Capture the cell that displays the provided text and extract its (x, y) central coordinate. 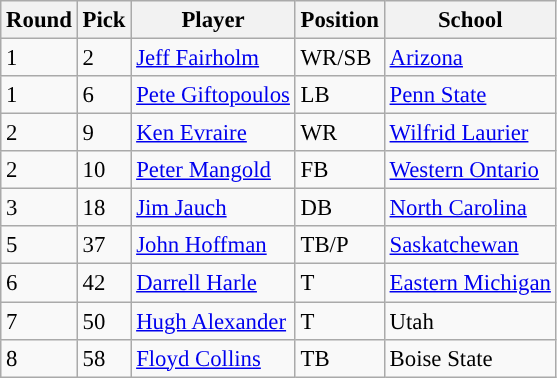
10 (104, 170)
Pete Giftopoulos (213, 95)
LB (340, 95)
Western Ontario (470, 170)
John Hoffman (213, 245)
Eastern Michigan (470, 283)
Pick (104, 20)
Ken Evraire (213, 133)
Saskatchewan (470, 245)
18 (104, 208)
Hugh Alexander (213, 321)
50 (104, 321)
Boise State (470, 358)
DB (340, 208)
WR/SB (340, 58)
Utah (470, 321)
Jim Jauch (213, 208)
Jeff Fairholm (213, 58)
School (470, 20)
TB/P (340, 245)
3 (39, 208)
Peter Mangold (213, 170)
Penn State (470, 95)
7 (39, 321)
5 (39, 245)
8 (39, 358)
Darrell Harle (213, 283)
Position (340, 20)
Arizona (470, 58)
Player (213, 20)
WR (340, 133)
North Carolina (470, 208)
Floyd Collins (213, 358)
42 (104, 283)
TB (340, 358)
Round (39, 20)
58 (104, 358)
Wilfrid Laurier (470, 133)
FB (340, 170)
37 (104, 245)
9 (104, 133)
